Return the (X, Y) coordinate for the center point of the cell that contains the specified text.  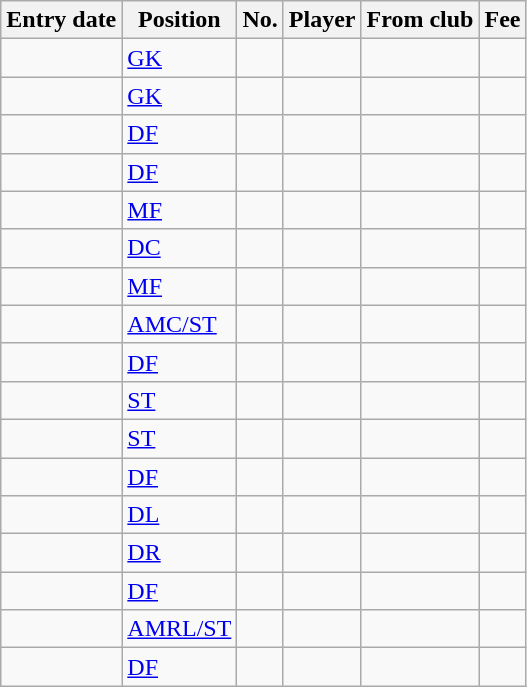
AMRL/ST (180, 629)
Entry date (62, 20)
DR (180, 553)
DC (180, 248)
AMC/ST (180, 324)
No. (260, 20)
From club (420, 20)
Fee (502, 20)
DL (180, 515)
Position (180, 20)
Player (322, 20)
